Pinpoint the cell where the given text exists, returning its (x, y) midpoint coordinate. 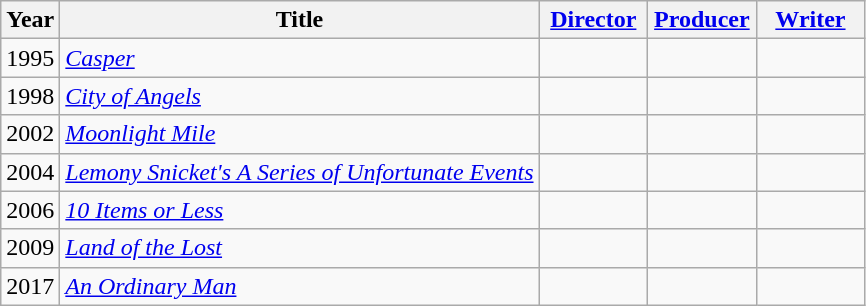
10 Items or Less (300, 210)
Land of the Lost (300, 248)
City of Angels (300, 96)
Director (594, 20)
2017 (30, 286)
2004 (30, 172)
1995 (30, 58)
An Ordinary Man (300, 286)
Title (300, 20)
2006 (30, 210)
2002 (30, 134)
Producer (702, 20)
Casper (300, 58)
2009 (30, 248)
Writer (810, 20)
Lemony Snicket's A Series of Unfortunate Events (300, 172)
1998 (30, 96)
Year (30, 20)
Moonlight Mile (300, 134)
